Output the [X, Y] coordinate of the center of the cell containing the given text.  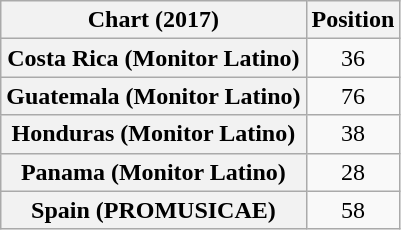
76 [353, 96]
Costa Rica (Monitor Latino) [154, 58]
Honduras (Monitor Latino) [154, 134]
Panama (Monitor Latino) [154, 172]
Chart (2017) [154, 20]
Spain (PROMUSICAE) [154, 210]
36 [353, 58]
Guatemala (Monitor Latino) [154, 96]
28 [353, 172]
58 [353, 210]
38 [353, 134]
Position [353, 20]
